Determine the [x, y] coordinate at the center of the cell enclosing the given text.  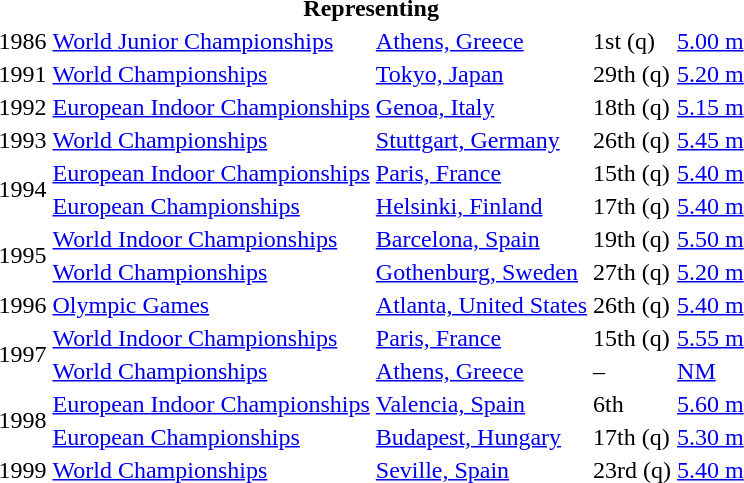
– [632, 371]
Helsinki, Finland [481, 206]
Barcelona, Spain [481, 239]
Atlanta, United States [481, 305]
6th [632, 404]
1st (q) [632, 41]
Gothenburg, Sweden [481, 272]
Olympic Games [211, 305]
Budapest, Hungary [481, 437]
Valencia, Spain [481, 404]
Genoa, Italy [481, 107]
29th (q) [632, 74]
19th (q) [632, 239]
Tokyo, Japan [481, 74]
Stuttgart, Germany [481, 140]
18th (q) [632, 107]
27th (q) [632, 272]
World Junior Championships [211, 41]
